Find where the given text appears and provide that cell's center as (X, Y) coordinate. 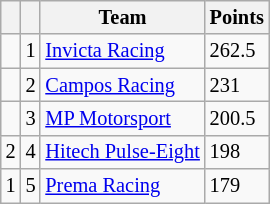
Hitech Pulse-Eight (122, 152)
198 (237, 152)
Points (237, 17)
262.5 (237, 51)
Prema Racing (122, 186)
3 (31, 118)
231 (237, 85)
4 (31, 152)
Team (122, 17)
5 (31, 186)
179 (237, 186)
200.5 (237, 118)
MP Motorsport (122, 118)
Invicta Racing (122, 51)
Campos Racing (122, 85)
